For the text-containing cell, return its midpoint in (X, Y) coordinate format. 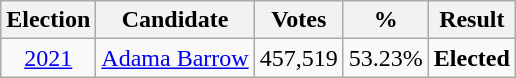
% (386, 20)
Election (48, 20)
Candidate (175, 20)
2021 (48, 58)
Adama Barrow (175, 58)
Elected (472, 58)
Result (472, 20)
Votes (298, 20)
457,519 (298, 58)
53.23% (386, 58)
